Locate the cell with the specified text and output its (X, Y) center coordinate. 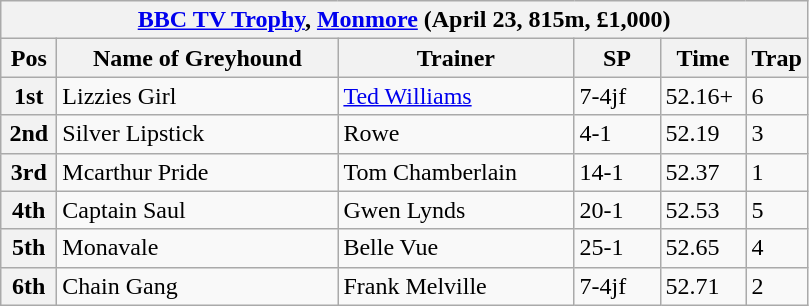
Captain Saul (198, 210)
Pos (29, 58)
52.16+ (703, 96)
52.65 (703, 248)
Frank Melville (456, 286)
Mcarthur Pride (198, 172)
Tom Chamberlain (456, 172)
52.71 (703, 286)
Ted Williams (456, 96)
20-1 (617, 210)
Trainer (456, 58)
5th (29, 248)
Silver Lipstick (198, 134)
4th (29, 210)
2 (776, 286)
6th (29, 286)
4 (776, 248)
25-1 (617, 248)
Rowe (456, 134)
Chain Gang (198, 286)
6 (776, 96)
2nd (29, 134)
Trap (776, 58)
5 (776, 210)
Belle Vue (456, 248)
1 (776, 172)
3 (776, 134)
4-1 (617, 134)
14-1 (617, 172)
52.53 (703, 210)
Time (703, 58)
BBC TV Trophy, Monmore (April 23, 815m, £1,000) (404, 20)
Name of Greyhound (198, 58)
Lizzies Girl (198, 96)
52.37 (703, 172)
1st (29, 96)
SP (617, 58)
52.19 (703, 134)
3rd (29, 172)
Gwen Lynds (456, 210)
Monavale (198, 248)
